Find where the given text appears and provide that cell's center as [x, y] coordinate. 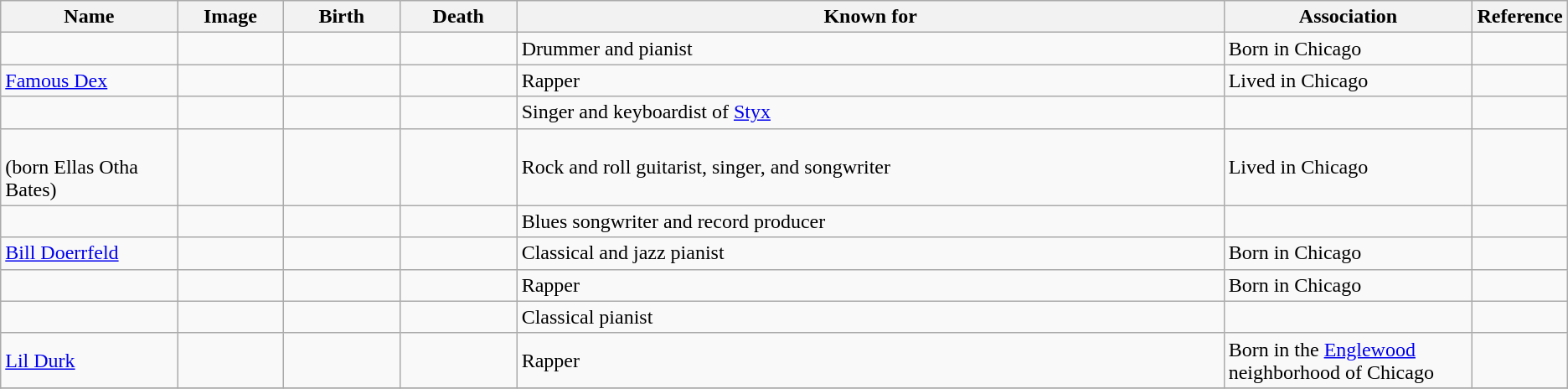
Drummer and pianist [870, 49]
Name [89, 17]
Classical and jazz pianist [870, 253]
Lil Durk [89, 360]
Born in the Englewood neighborhood of Chicago [1349, 360]
Birth [342, 17]
Classical pianist [870, 317]
Association [1349, 17]
Reference [1519, 17]
Death [458, 17]
Singer and keyboardist of Styx [870, 112]
Image [230, 17]
Known for [870, 17]
Famous Dex [89, 80]
(born Ellas Otha Bates) [89, 167]
Rock and roll guitarist, singer, and songwriter [870, 167]
Bill Doerrfeld [89, 253]
Blues songwriter and record producer [870, 221]
